Capture the cell that displays the provided text and extract its [X, Y] central coordinate. 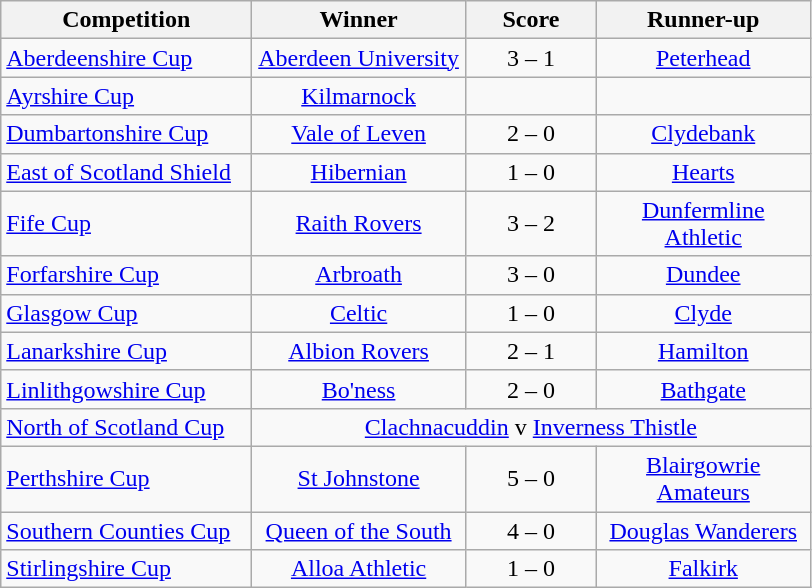
Score [530, 20]
Albion Rovers [359, 351]
Clyde [703, 313]
Bathgate [703, 389]
St Johnstone [359, 478]
Hearts [703, 172]
Stirlingshire Cup [126, 569]
Perthshire Cup [126, 478]
Clydebank [703, 134]
Raith Rovers [359, 224]
Linlithgowshire Cup [126, 389]
Arbroath [359, 275]
Kilmarnock [359, 96]
East of Scotland Shield [126, 172]
Falkirk [703, 569]
Forfarshire Cup [126, 275]
3 – 0 [530, 275]
Runner-up [703, 20]
Ayrshire Cup [126, 96]
Dunfermline Athletic [703, 224]
Hibernian [359, 172]
Winner [359, 20]
3 – 2 [530, 224]
Aberdeen University [359, 58]
Peterhead [703, 58]
Bo'ness [359, 389]
Aberdeenshire Cup [126, 58]
Hamilton [703, 351]
Dundee [703, 275]
4 – 0 [530, 531]
Glasgow Cup [126, 313]
3 – 1 [530, 58]
Douglas Wanderers [703, 531]
Fife Cup [126, 224]
North of Scotland Cup [126, 427]
Celtic [359, 313]
Competition [126, 20]
Lanarkshire Cup [126, 351]
Vale of Leven [359, 134]
Clachnacuddin v Inverness Thistle [531, 427]
2 – 1 [530, 351]
5 – 0 [530, 478]
Southern Counties Cup [126, 531]
Alloa Athletic [359, 569]
Queen of the South [359, 531]
Blairgowrie Amateurs [703, 478]
Dumbartonshire Cup [126, 134]
